Determine the (X, Y) coordinate at the center of the cell enclosing the given text.  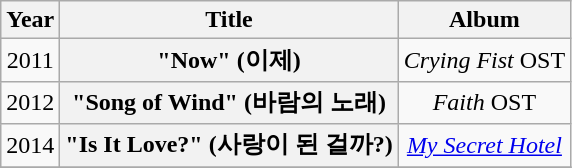
Title (229, 20)
"Is It Love?" (사랑이 된 걸까?) (229, 146)
"Song of Wind" (바람의 노래) (229, 102)
My Secret Hotel (484, 146)
2012 (30, 102)
2011 (30, 60)
Album (484, 20)
2014 (30, 146)
Year (30, 20)
Faith OST (484, 102)
"Now" (이제) (229, 60)
Crying Fist OST (484, 60)
